Extract the (X, Y) coordinate from the center of the cell holding the provided text.  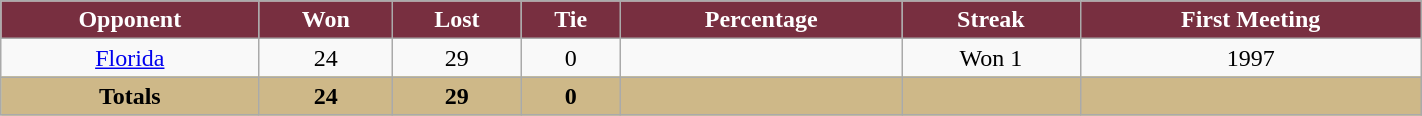
Florida (130, 58)
Tie (571, 20)
Opponent (130, 20)
Totals (130, 96)
Lost (457, 20)
Won (326, 20)
Won 1 (991, 58)
First Meeting (1250, 20)
Percentage (762, 20)
1997 (1250, 58)
Streak (991, 20)
